Find where the given text appears and provide that cell's center as [X, Y] coordinate. 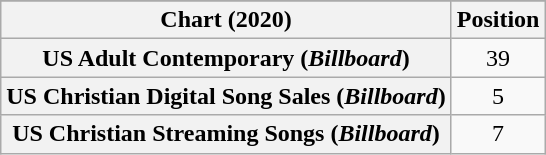
39 [498, 58]
US Christian Streaming Songs (Billboard) [226, 134]
7 [498, 134]
US Adult Contemporary (Billboard) [226, 58]
US Christian Digital Song Sales (Billboard) [226, 96]
Chart (2020) [226, 20]
Position [498, 20]
5 [498, 96]
